Extract the (X, Y) coordinate from the center of the cell holding the provided text.  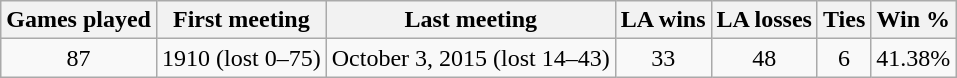
Win % (914, 20)
1910 (lost 0–75) (241, 58)
33 (663, 58)
87 (79, 58)
41.38% (914, 58)
Last meeting (470, 20)
October 3, 2015 (lost 14–43) (470, 58)
6 (844, 58)
LA wins (663, 20)
Ties (844, 20)
48 (764, 58)
LA losses (764, 20)
Games played (79, 20)
First meeting (241, 20)
